Extract the [X, Y] coordinate from the center of the cell holding the provided text.  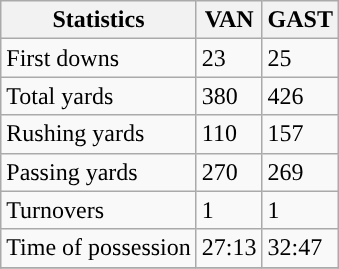
25 [300, 58]
Turnovers [99, 210]
VAN [229, 20]
270 [229, 172]
380 [229, 96]
269 [300, 172]
GAST [300, 20]
27:13 [229, 248]
Rushing yards [99, 134]
Passing yards [99, 172]
426 [300, 96]
23 [229, 58]
Statistics [99, 20]
110 [229, 134]
First downs [99, 58]
Time of possession [99, 248]
Total yards [99, 96]
157 [300, 134]
32:47 [300, 248]
